Extract the [x, y] coordinate from the center of the cell holding the provided text.  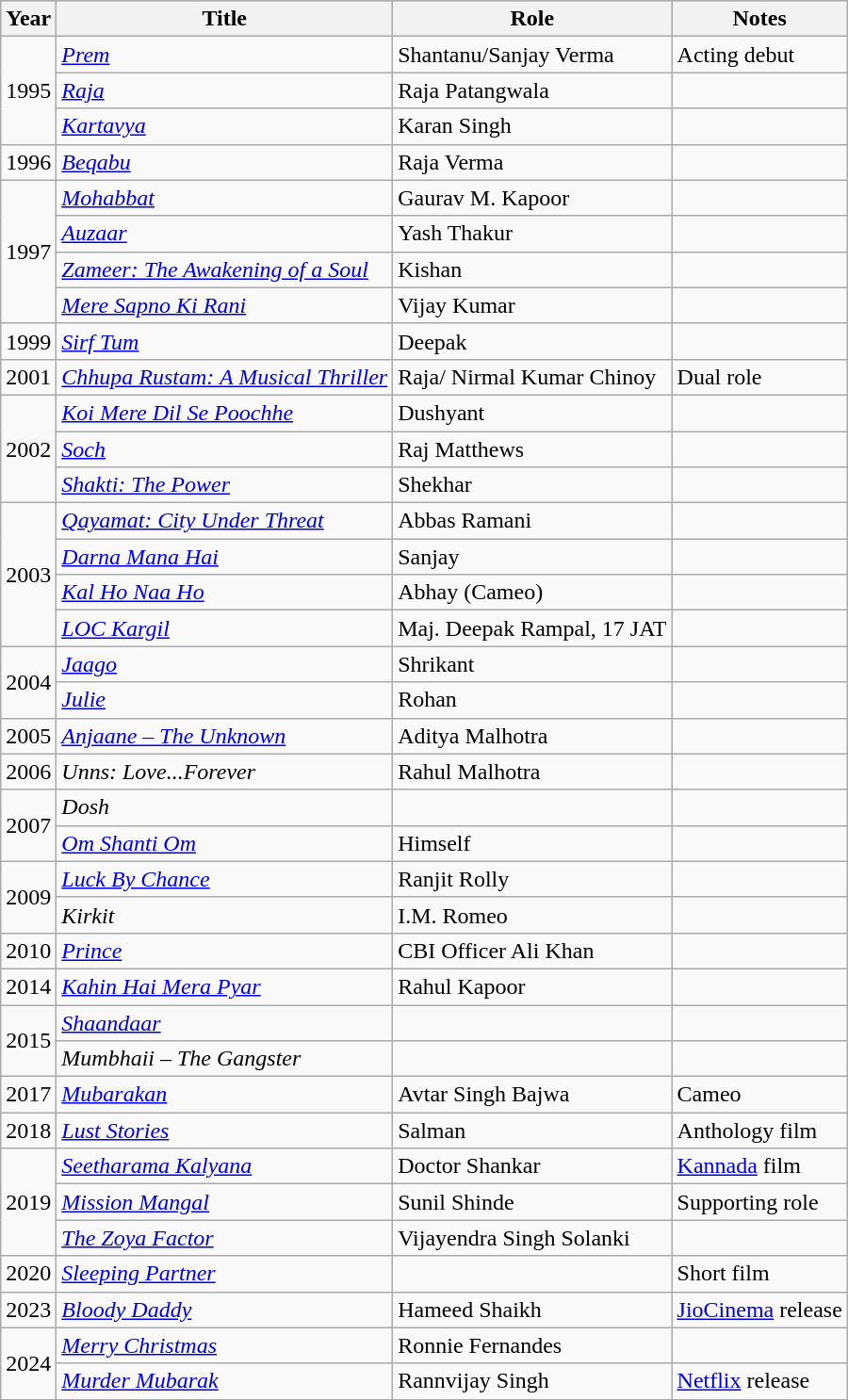
Rahul Malhotra [532, 772]
Sunil Shinde [532, 1202]
Dual role [759, 377]
2018 [28, 1131]
Supporting role [759, 1202]
Raja Patangwala [532, 90]
2020 [28, 1274]
Shantanu/Sanjay Verma [532, 55]
Unns: Love...Forever [224, 772]
Kal Ho Naa Ho [224, 593]
Bloody Daddy [224, 1310]
Kartavya [224, 126]
CBI Officer Ali Khan [532, 951]
2010 [28, 951]
Doctor Shankar [532, 1166]
Raja [224, 90]
Soch [224, 449]
Rahul Kapoor [532, 986]
2007 [28, 825]
Mumbhaii – The Gangster [224, 1059]
Raja/ Nirmal Kumar Chinoy [532, 377]
Maj. Deepak Rampal, 17 JAT [532, 628]
2019 [28, 1202]
Raj Matthews [532, 449]
Anjaane – The Unknown [224, 736]
Beqabu [224, 162]
Murder Mubarak [224, 1381]
Shakti: The Power [224, 485]
Mohabbat [224, 198]
Lust Stories [224, 1131]
Ronnie Fernandes [532, 1345]
Salman [532, 1131]
2014 [28, 986]
Julie [224, 700]
Darna Mana Hai [224, 557]
Seetharama Kalyana [224, 1166]
Shaandaar [224, 1022]
Deepak [532, 341]
2002 [28, 448]
Zameer: The Awakening of a Soul [224, 269]
Rannvijay Singh [532, 1381]
Koi Mere Dil Se Poochhe [224, 413]
Kahin Hai Mera Pyar [224, 986]
Title [224, 19]
Cameo [759, 1095]
Raja Verma [532, 162]
Mere Sapno Ki Rani [224, 305]
2003 [28, 575]
Sleeping Partner [224, 1274]
Kishan [532, 269]
Luck By Chance [224, 879]
Himself [532, 843]
Kirkit [224, 915]
Kannada film [759, 1166]
2015 [28, 1040]
1995 [28, 90]
Acting debut [759, 55]
Role [532, 19]
Vijay Kumar [532, 305]
Mission Mangal [224, 1202]
Year [28, 19]
Abbas Ramani [532, 521]
2023 [28, 1310]
The Zoya Factor [224, 1238]
Karan Singh [532, 126]
Yash Thakur [532, 234]
2006 [28, 772]
1999 [28, 341]
Aditya Malhotra [532, 736]
Notes [759, 19]
Anthology film [759, 1131]
1997 [28, 252]
Jaago [224, 664]
JioCinema release [759, 1310]
Abhay (Cameo) [532, 593]
Prem [224, 55]
Short film [759, 1274]
LOC Kargil [224, 628]
Chhupa Rustam: A Musical Thriller [224, 377]
Rohan [532, 700]
Shrikant [532, 664]
Vijayendra Singh Solanki [532, 1238]
Om Shanti Om [224, 843]
Ranjit Rolly [532, 879]
1996 [28, 162]
2004 [28, 682]
Hameed Shaikh [532, 1310]
2024 [28, 1363]
2005 [28, 736]
Dosh [224, 807]
Sanjay [532, 557]
Qayamat: City Under Threat [224, 521]
2017 [28, 1095]
2009 [28, 897]
I.M. Romeo [532, 915]
Shekhar [532, 485]
Sirf Tum [224, 341]
Dushyant [532, 413]
Prince [224, 951]
Avtar Singh Bajwa [532, 1095]
Netflix release [759, 1381]
Merry Christmas [224, 1345]
2001 [28, 377]
Gaurav M. Kapoor [532, 198]
Auzaar [224, 234]
Mubarakan [224, 1095]
